Identify which cell holds the provided text, then report its (x, y) central coordinate. 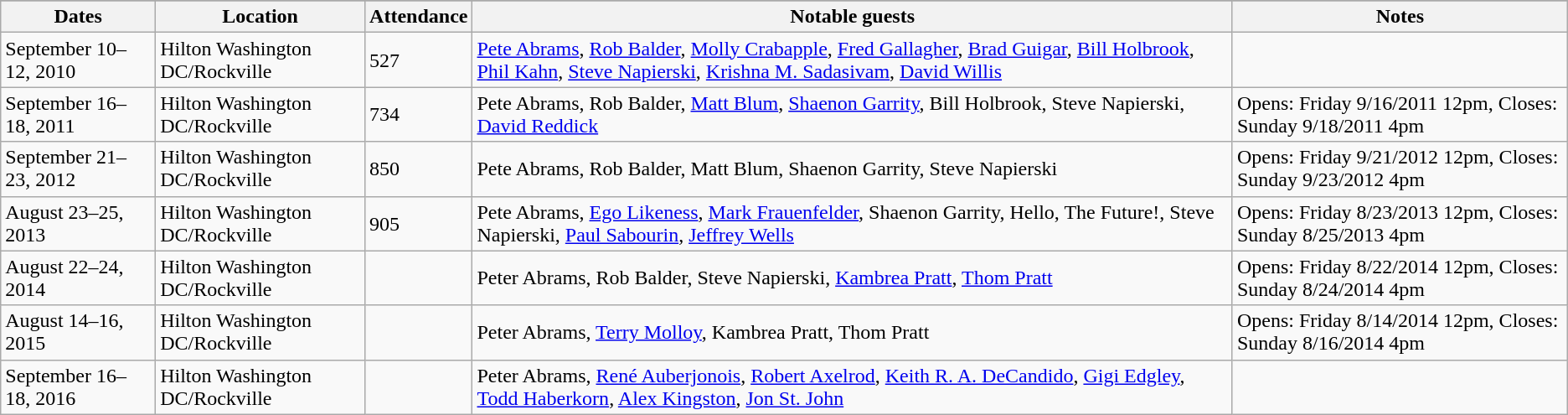
Opens: Friday 9/16/2011 12pm, Closes: Sunday 9/18/2011 4pm (1400, 114)
Notes (1400, 17)
Notable guests (853, 17)
Pete Abrams, Rob Balder, Molly Crabapple, Fred Gallagher, Brad Guigar, Bill Holbrook, Phil Kahn, Steve Napierski, Krishna M. Sadasivam, David Willis (853, 60)
Dates (79, 17)
527 (419, 60)
August 22–24, 2014 (79, 278)
Opens: Friday 8/14/2014 12pm, Closes: Sunday 8/16/2014 4pm (1400, 332)
Location (260, 17)
Pete Abrams, Rob Balder, Matt Blum, Shaenon Garrity, Steve Napierski (853, 169)
September 16–18, 2016 (79, 387)
September 21–23, 2012 (79, 169)
Opens: Friday 8/23/2013 12pm, Closes: Sunday 8/25/2013 4pm (1400, 223)
905 (419, 223)
August 14–16, 2015 (79, 332)
Opens: Friday 9/21/2012 12pm, Closes: Sunday 9/23/2012 4pm (1400, 169)
Peter Abrams, René Auberjonois, Robert Axelrod, Keith R. A. DeCandido, Gigi Edgley, Todd Haberkorn, Alex Kingston, Jon St. John (853, 387)
September 16–18, 2011 (79, 114)
September 10–12, 2010 (79, 60)
734 (419, 114)
Peter Abrams, Rob Balder, Steve Napierski, Kambrea Pratt, Thom Pratt (853, 278)
August 23–25, 2013 (79, 223)
Peter Abrams, Terry Molloy, Kambrea Pratt, Thom Pratt (853, 332)
Pete Abrams, Ego Likeness, Mark Frauenfelder, Shaenon Garrity, Hello, The Future!, Steve Napierski, Paul Sabourin, Jeffrey Wells (853, 223)
Pete Abrams, Rob Balder, Matt Blum, Shaenon Garrity, Bill Holbrook, Steve Napierski, David Reddick (853, 114)
Attendance (419, 17)
850 (419, 169)
Opens: Friday 8/22/2014 12pm, Closes: Sunday 8/24/2014 4pm (1400, 278)
